Detect which cell encompasses the target text, then output its (x, y) center coordinate. 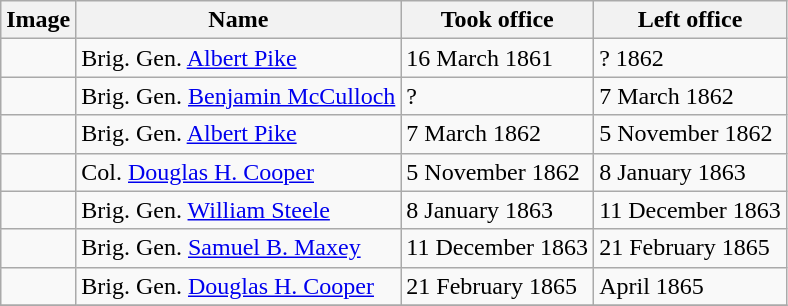
16 March 1861 (498, 58)
Brig. Gen. Douglas H. Cooper (238, 286)
? 1862 (690, 58)
Brig. Gen. Benjamin McCulloch (238, 96)
Name (238, 20)
April 1865 (690, 286)
? (498, 96)
Brig. Gen. Samuel B. Maxey (238, 248)
Image (38, 20)
Left office (690, 20)
Brig. Gen. William Steele (238, 210)
Col. Douglas H. Cooper (238, 172)
Took office (498, 20)
